Provide the (X, Y) coordinate of the cell's center where the given text is located.  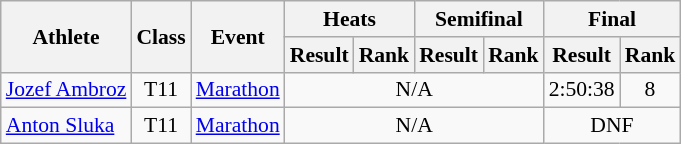
2:50:38 (582, 90)
Jozef Ambroz (66, 90)
Semifinal (478, 19)
Athlete (66, 36)
Final (612, 19)
Anton Sluka (66, 126)
DNF (612, 126)
8 (650, 90)
Heats (350, 19)
Class (160, 36)
Event (238, 36)
